Scan for the cell matching the given text and deliver its (X, Y) coordinate at center. 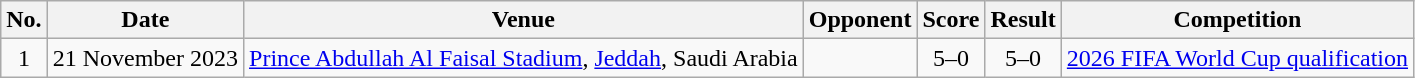
Venue (524, 20)
No. (24, 20)
21 November 2023 (145, 58)
Opponent (860, 20)
1 (24, 58)
Score (951, 20)
Prince Abdullah Al Faisal Stadium, Jeddah, Saudi Arabia (524, 58)
Date (145, 20)
2026 FIFA World Cup qualification (1237, 58)
Competition (1237, 20)
Result (1023, 20)
